Pinpoint the cell where the given text exists, returning its (X, Y) midpoint coordinate. 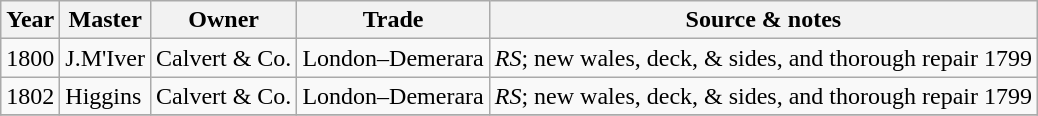
1802 (30, 96)
Year (30, 20)
Source & notes (763, 20)
Higgins (106, 96)
1800 (30, 58)
Owner (224, 20)
Master (106, 20)
Trade (393, 20)
J.M'Iver (106, 58)
